From the cell containing the given text, extract its center point as (x, y) coordinate. 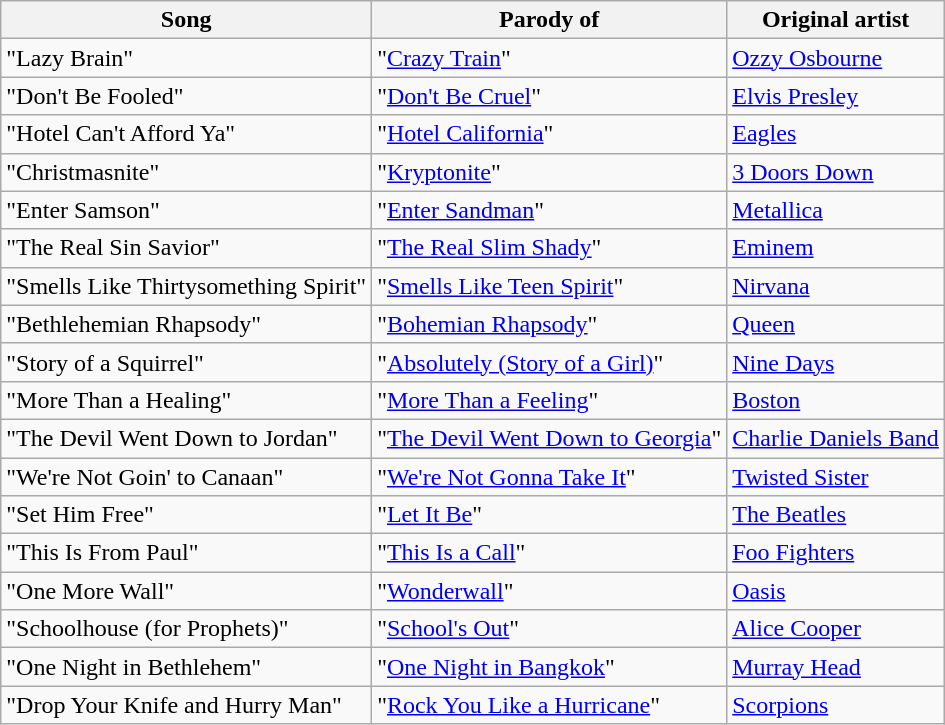
"Smells Like Thirtysomething Spirit" (186, 286)
"Wonderwall" (550, 591)
"Set Him Free" (186, 515)
"Story of a Squirrel" (186, 362)
"Bohemian Rhapsody" (550, 324)
"Enter Sandman" (550, 210)
Boston (836, 400)
Scorpions (836, 705)
Charlie Daniels Band (836, 438)
"We're Not Gonna Take It" (550, 477)
Twisted Sister (836, 477)
Alice Cooper (836, 629)
3 Doors Down (836, 172)
"One Night in Bangkok" (550, 667)
Eminem (836, 248)
Metallica (836, 210)
"One More Wall" (186, 591)
"Enter Samson" (186, 210)
"The Devil Went Down to Georgia" (550, 438)
"Kryptonite" (550, 172)
Original artist (836, 20)
"School's Out" (550, 629)
"The Real Slim Shady" (550, 248)
"The Devil Went Down to Jordan" (186, 438)
"Don't Be Cruel" (550, 96)
"Crazy Train" (550, 58)
"Christmasnite" (186, 172)
"One Night in Bethlehem" (186, 667)
"Rock You Like a Hurricane" (550, 705)
Queen (836, 324)
"The Real Sin Savior" (186, 248)
Ozzy Osbourne (836, 58)
"Let It Be" (550, 515)
"We're Not Goin' to Canaan" (186, 477)
"Smells Like Teen Spirit" (550, 286)
"This Is a Call" (550, 553)
"More Than a Feeling" (550, 400)
Nine Days (836, 362)
"Don't Be Fooled" (186, 96)
Oasis (836, 591)
The Beatles (836, 515)
"Lazy Brain" (186, 58)
"Schoolhouse (for Prophets)" (186, 629)
Foo Fighters (836, 553)
"Hotel California" (550, 134)
Murray Head (836, 667)
Song (186, 20)
"This Is From Paul" (186, 553)
"Absolutely (Story of a Girl)" (550, 362)
Elvis Presley (836, 96)
"Hotel Can't Afford Ya" (186, 134)
Parody of (550, 20)
"Drop Your Knife and Hurry Man" (186, 705)
Nirvana (836, 286)
"More Than a Healing" (186, 400)
"Bethlehemian Rhapsody" (186, 324)
Eagles (836, 134)
